Detect which cell encompasses the target text, then output its [x, y] center coordinate. 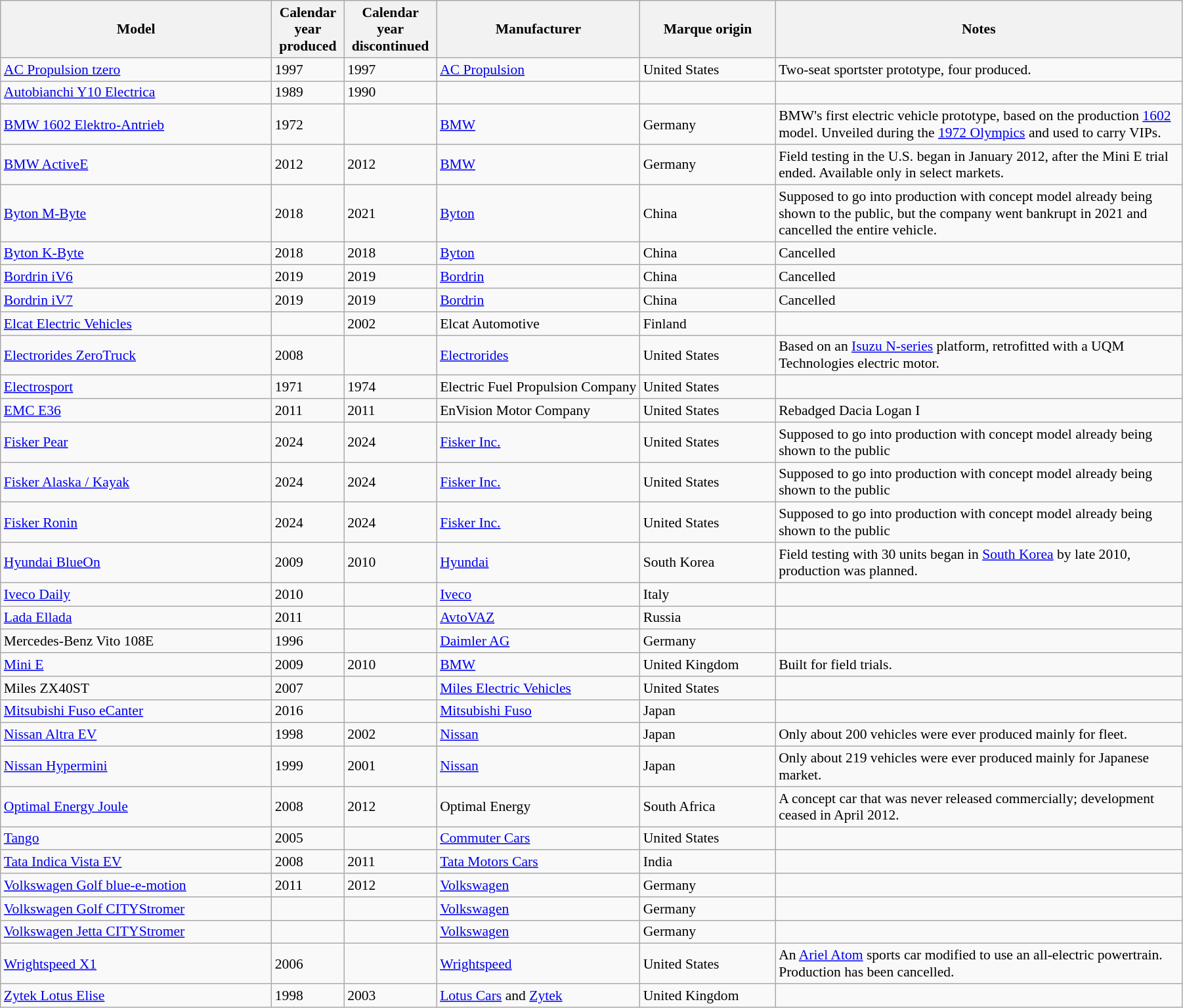
EnVision Motor Company [538, 410]
Rebadged Dacia Logan I [978, 410]
A concept car that was never released commercially; development ceased in April 2012. [978, 806]
Mini E [137, 665]
Calendar year produced [309, 29]
1990 [390, 93]
Notes [978, 29]
An Ariel Atom sports car modified to use an all-electric powertrain. Production has been cancelled. [978, 964]
Optimal Energy Joule [137, 806]
Volkswagen Jetta CITYStromer [137, 932]
AvtoVAZ [538, 618]
2005 [309, 839]
Iveco Daily [137, 594]
1974 [390, 387]
1999 [309, 767]
EMC E36 [137, 410]
Russia [708, 618]
Mitsubishi Fuso [538, 711]
Electrorides [538, 355]
2003 [390, 996]
Mercedes-Benz Vito 108E [137, 642]
Miles ZX40ST [137, 688]
Calendar year discontinued [390, 29]
2007 [309, 688]
Based on an Isuzu N-series platform, retrofitted with a UQM Technologies electric motor. [978, 355]
Nissan Hypermini [137, 767]
Byton M-Byte [137, 213]
BMW's first electric vehicle prototype, based on the production 1602 model. Unveiled during the 1972 Olympics and used to carry VIPs. [978, 125]
Fisker Pear [137, 443]
Wrightspeed X1 [137, 964]
Tata Motors Cars [538, 862]
AC Propulsion tzero [137, 70]
Electric Fuel Propulsion Company [538, 387]
Italy [708, 594]
Bordrin iV6 [137, 277]
Byton K-Byte [137, 253]
Wrightspeed [538, 964]
Hyundai BlueOn [137, 562]
Commuter Cars [538, 839]
Nissan Altra EV [137, 735]
1989 [309, 93]
Lada Ellada [137, 618]
2006 [309, 964]
Field testing in the U.S. began in January 2012, after the Mini E trial ended. Available only in select markets. [978, 164]
Volkswagen Golf CITYStromer [137, 909]
Elcat Electric Vehicles [137, 324]
Only about 200 vehicles were ever produced mainly for fleet. [978, 735]
Mitsubishi Fuso eCanter [137, 711]
2001 [390, 767]
1972 [309, 125]
Zytek Lotus Elise [137, 996]
Miles Electric Vehicles [538, 688]
Iveco [538, 594]
Volkswagen Golf blue-e-motion [137, 885]
Daimler AG [538, 642]
Electrosport [137, 387]
2021 [390, 213]
Tata Indica Vista EV [137, 862]
Elcat Automotive [538, 324]
South Korea [708, 562]
BMW 1602 Elektro-Antrieb [137, 125]
Only about 219 vehicles were ever produced mainly for Japanese market. [978, 767]
Electrorides ZeroTruck [137, 355]
Optimal Energy [538, 806]
Lotus Cars and Zytek [538, 996]
Autobianchi Y10 Electrica [137, 93]
Field testing with 30 units began in South Korea by late 2010, production was planned. [978, 562]
Tango [137, 839]
Finland [708, 324]
Built for field trials. [978, 665]
BMW ActiveE [137, 164]
Marque origin [708, 29]
Model [137, 29]
India [708, 862]
Fisker Alaska / Kayak [137, 482]
Manufacturer [538, 29]
1996 [309, 642]
South Africa [708, 806]
Hyundai [538, 562]
2016 [309, 711]
Bordrin iV7 [137, 300]
1971 [309, 387]
Fisker Ronin [137, 523]
AC Propulsion [538, 70]
Two-seat sportster prototype, four produced. [978, 70]
